Return the (X, Y) coordinate for the center point of the cell that contains the specified text.  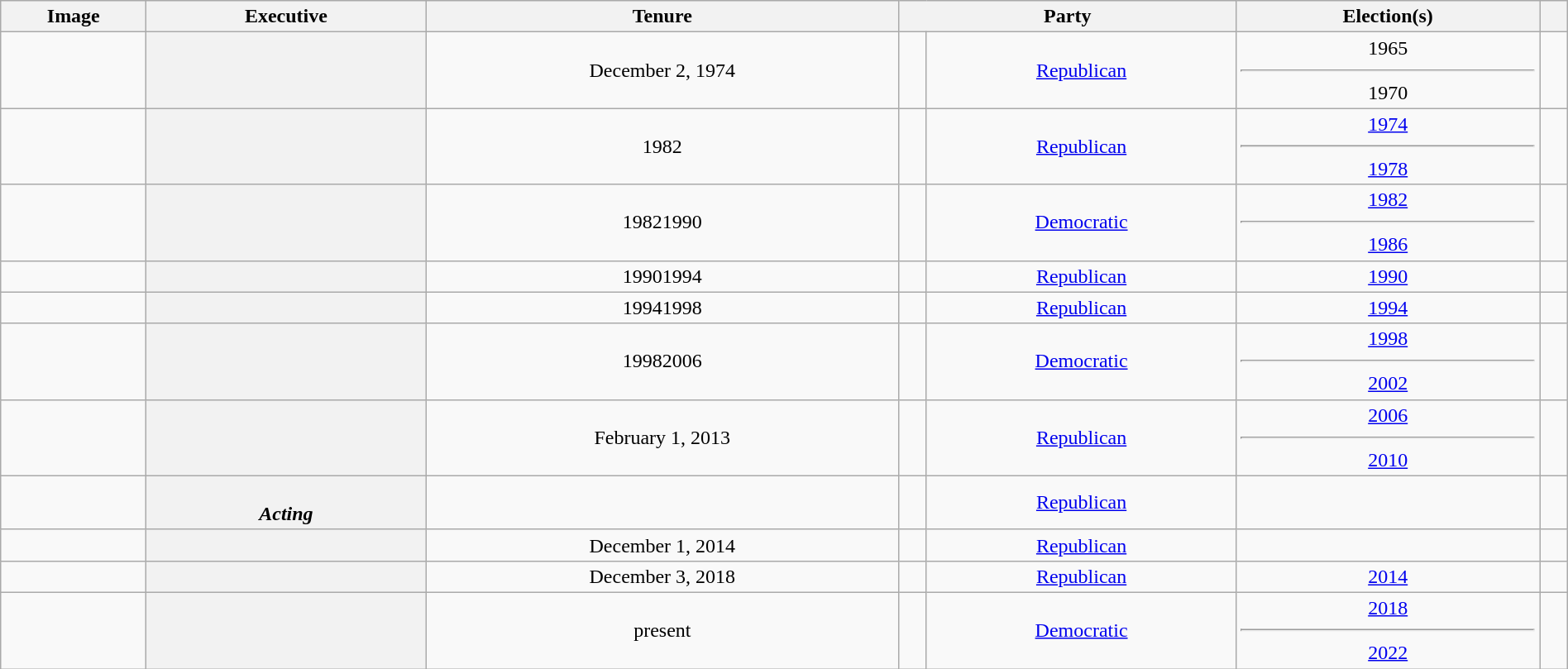
February 1, 2013 (662, 437)
19982006 (662, 361)
19651970 (1388, 70)
19901994 (662, 276)
19821986 (1388, 222)
December 3, 2018 (662, 576)
19982002 (1388, 361)
20182022 (1388, 630)
Executive (286, 17)
20062010 (1388, 437)
1982 (662, 146)
December 2, 1974 (662, 70)
1994 (1388, 308)
1990 (1388, 276)
19941998 (662, 308)
December 1, 2014 (662, 545)
19821990 (662, 222)
Image (74, 17)
19741978 (1388, 146)
Acting (286, 503)
Election(s) (1388, 17)
Tenure (662, 17)
present (662, 630)
Party (1068, 17)
2014 (1388, 576)
